Pinpoint the cell where the given text exists, returning its [x, y] midpoint coordinate. 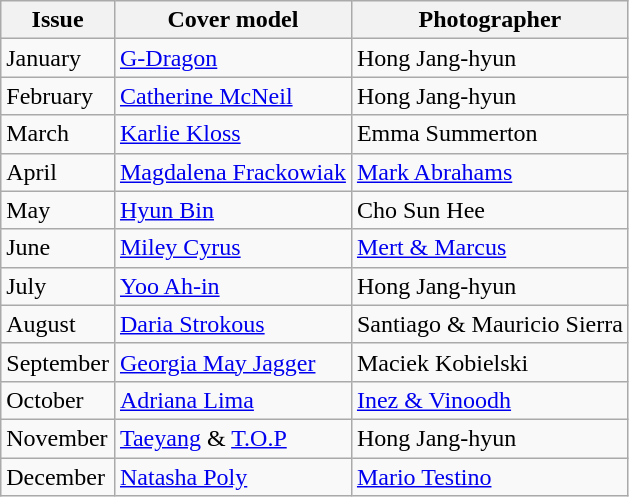
Karlie Kloss [232, 134]
Cho Sun Hee [490, 210]
April [58, 172]
Natasha Poly [232, 477]
Daria Strokous [232, 324]
Maciek Kobielski [490, 362]
November [58, 438]
December [58, 477]
October [58, 400]
G-Dragon [232, 58]
Mert & Marcus [490, 248]
May [58, 210]
July [58, 286]
Adriana Lima [232, 400]
Catherine McNeil [232, 96]
September [58, 362]
Mark Abrahams [490, 172]
Georgia May Jagger [232, 362]
Emma Summerton [490, 134]
August [58, 324]
Hyun Bin [232, 210]
Cover model [232, 20]
Santiago & Mauricio Sierra [490, 324]
Issue [58, 20]
Inez & Vinoodh [490, 400]
Taeyang & T.O.P [232, 438]
Miley Cyrus [232, 248]
Mario Testino [490, 477]
March [58, 134]
January [58, 58]
June [58, 248]
February [58, 96]
Photographer [490, 20]
Magdalena Frackowiak [232, 172]
Yoo Ah-in [232, 286]
